Return the (x, y) coordinate for the center point of the cell that contains the specified text.  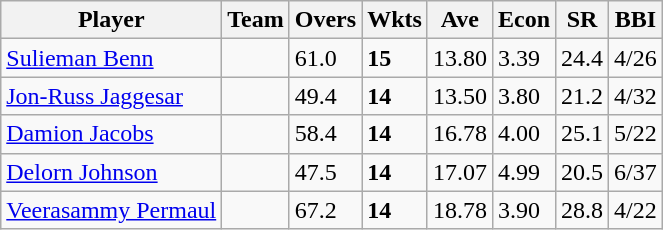
6/37 (636, 172)
Econ (524, 20)
3.90 (524, 210)
Player (112, 20)
13.80 (460, 58)
25.1 (582, 134)
Overs (325, 20)
SR (582, 20)
5/22 (636, 134)
17.07 (460, 172)
21.2 (582, 96)
4/32 (636, 96)
49.4 (325, 96)
3.39 (524, 58)
28.8 (582, 210)
58.4 (325, 134)
4.99 (524, 172)
4/26 (636, 58)
Sulieman Benn (112, 58)
18.78 (460, 210)
BBI (636, 20)
Jon-Russ Jaggesar (112, 96)
Ave (460, 20)
20.5 (582, 172)
Delorn Johnson (112, 172)
4/22 (636, 210)
16.78 (460, 134)
24.4 (582, 58)
4.00 (524, 134)
Veerasammy Permaul (112, 210)
Team (256, 20)
67.2 (325, 210)
15 (395, 58)
61.0 (325, 58)
47.5 (325, 172)
13.50 (460, 96)
Wkts (395, 20)
Damion Jacobs (112, 134)
3.80 (524, 96)
